Detect which cell encompasses the target text, then output its (X, Y) center coordinate. 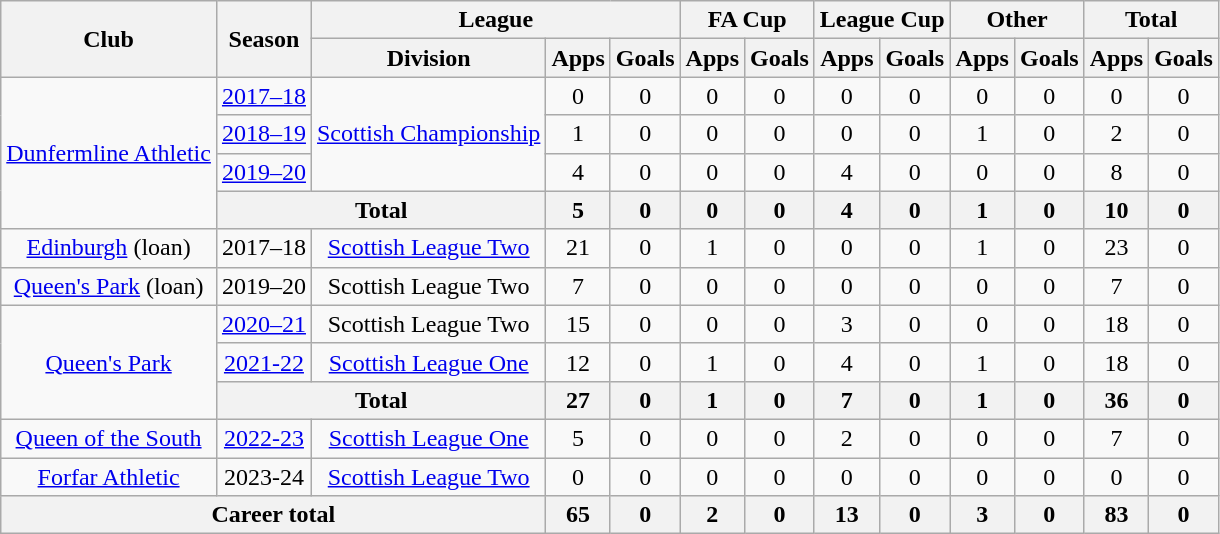
Other (1017, 20)
FA Cup (747, 20)
Queen's Park (109, 362)
27 (578, 400)
36 (1116, 400)
Club (109, 39)
Edinburgh (loan) (109, 248)
65 (578, 515)
League Cup (882, 20)
Division (428, 58)
12 (578, 362)
Queen's Park (loan) (109, 286)
Queen of the South (109, 438)
2021-22 (264, 362)
2022-23 (264, 438)
Career total (274, 515)
League (496, 20)
8 (1116, 172)
10 (1116, 210)
Forfar Athletic (109, 477)
2018–19 (264, 134)
83 (1116, 515)
Scottish Championship (428, 134)
13 (846, 515)
2023-24 (264, 477)
15 (578, 324)
2020–21 (264, 324)
21 (578, 248)
23 (1116, 248)
Dunfermline Athletic (109, 153)
Season (264, 39)
